For the text-containing cell, return its midpoint in [X, Y] coordinate format. 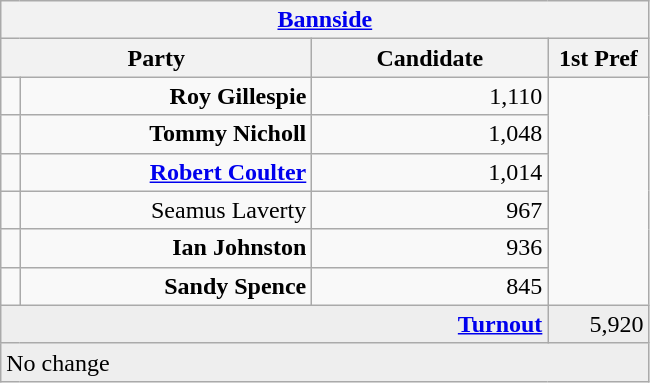
1,048 [430, 134]
Roy Gillespie [166, 96]
1st Pref [598, 58]
Party [156, 58]
967 [430, 210]
Tommy Nicholl [166, 134]
Seamus Laverty [166, 210]
5,920 [598, 324]
1,014 [430, 172]
Robert Coulter [166, 172]
Sandy Spence [166, 286]
Candidate [430, 58]
No change [325, 362]
Bannside [325, 20]
Turnout [274, 324]
845 [430, 286]
1,110 [430, 96]
936 [430, 248]
Ian Johnston [166, 248]
